Pinpoint the cell where the given text exists, returning its [x, y] midpoint coordinate. 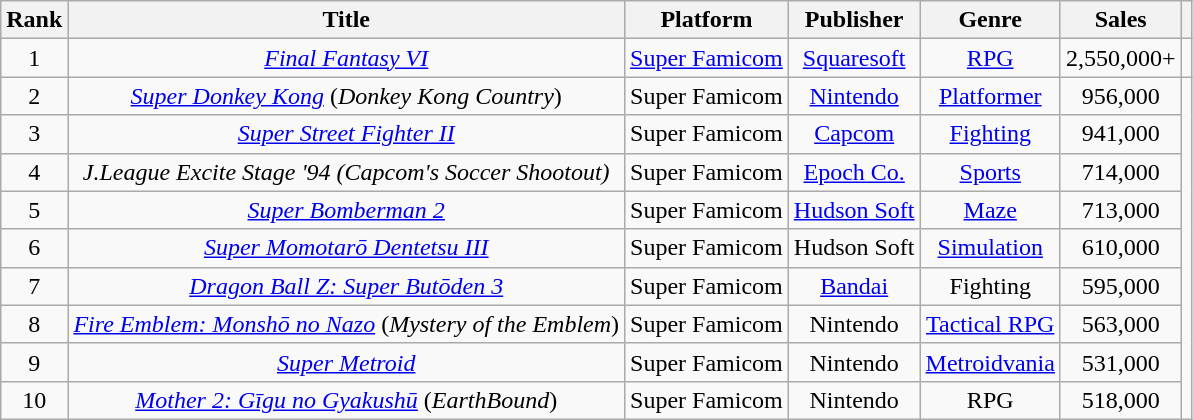
713,000 [1120, 210]
7 [34, 286]
Fire Emblem: Monshō no Nazo (Mystery of the Emblem) [346, 324]
Maze [990, 210]
8 [34, 324]
Capcom [854, 134]
Rank [34, 20]
Title [346, 20]
J.League Excite Stage '94 (Capcom's Soccer Shootout) [346, 172]
4 [34, 172]
610,000 [1120, 248]
531,000 [1120, 362]
Sales [1120, 20]
3 [34, 134]
518,000 [1120, 400]
Super Street Fighter II [346, 134]
Genre [990, 20]
Epoch Co. [854, 172]
Metroidvania [990, 362]
714,000 [1120, 172]
Super Donkey Kong (Donkey Kong Country) [346, 96]
Super Metroid [346, 362]
Sports [990, 172]
941,000 [1120, 134]
2 [34, 96]
Bandai [854, 286]
1 [34, 58]
5 [34, 210]
Squaresoft [854, 58]
Publisher [854, 20]
Final Fantasy VI [346, 58]
Platformer [990, 96]
10 [34, 400]
Mother 2: Gīgu no Gyakushū (EarthBound) [346, 400]
6 [34, 248]
956,000 [1120, 96]
Super Bomberman 2 [346, 210]
Super Momotarō Dentetsu III [346, 248]
9 [34, 362]
Simulation [990, 248]
595,000 [1120, 286]
563,000 [1120, 324]
2,550,000+ [1120, 58]
Tactical RPG [990, 324]
Dragon Ball Z: Super Butōden 3 [346, 286]
Platform [707, 20]
